Provide the [x, y] coordinate of the cell's center where the given text is located.  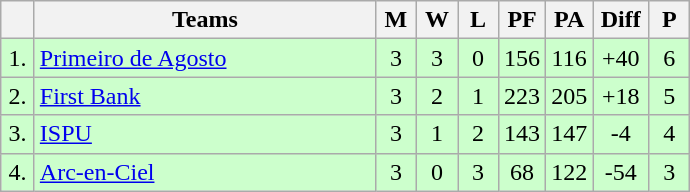
1. [18, 58]
3. [18, 134]
Arc-en-Ciel [204, 172]
-4 [621, 134]
M [396, 20]
116 [570, 58]
Teams [204, 20]
P [670, 20]
4 [670, 134]
-54 [621, 172]
PA [570, 20]
Primeiro de Agosto [204, 58]
122 [570, 172]
+18 [621, 96]
4. [18, 172]
147 [570, 134]
6 [670, 58]
PF [522, 20]
223 [522, 96]
ISPU [204, 134]
5 [670, 96]
68 [522, 172]
+40 [621, 58]
205 [570, 96]
W [436, 20]
2. [18, 96]
156 [522, 58]
First Bank [204, 96]
L [478, 20]
143 [522, 134]
Diff [621, 20]
